Return the (X, Y) coordinate for the center point of the cell that contains the specified text.  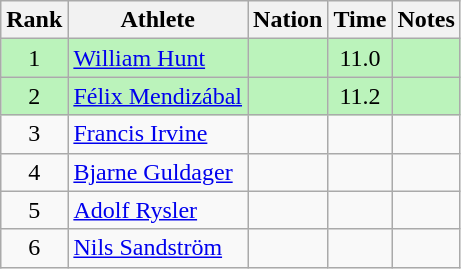
1 (34, 58)
Bjarne Guldager (158, 172)
Rank (34, 20)
Francis Irvine (158, 134)
6 (34, 248)
Nils Sandström (158, 248)
William Hunt (158, 58)
Nation (288, 20)
11.2 (360, 96)
Time (360, 20)
Athlete (158, 20)
Adolf Rysler (158, 210)
Notes (426, 20)
4 (34, 172)
11.0 (360, 58)
2 (34, 96)
5 (34, 210)
Félix Mendizábal (158, 96)
3 (34, 134)
